For the text-containing cell, return its midpoint in (X, Y) coordinate format. 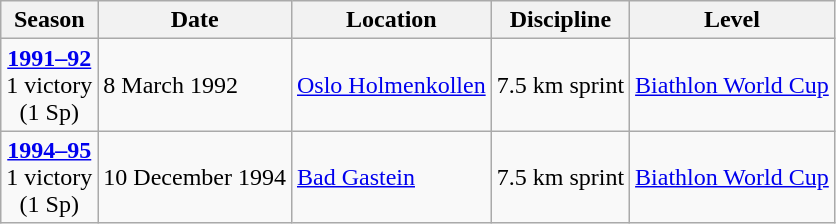
Bad Gastein (391, 177)
1991–92 1 victory (1 Sp) (50, 85)
10 December 1994 (195, 177)
1994–95 1 victory (1 Sp) (50, 177)
Oslo Holmenkollen (391, 85)
Season (50, 20)
8 March 1992 (195, 85)
Location (391, 20)
Level (732, 20)
Discipline (560, 20)
Date (195, 20)
